Extract the [x, y] coordinate from the center of the cell holding the provided text.  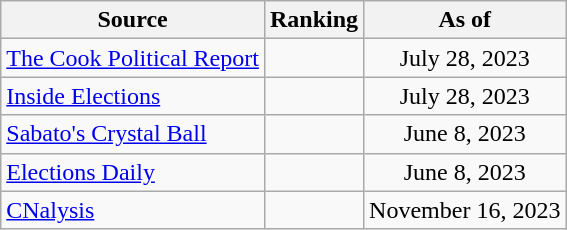
Ranking [314, 20]
Source [133, 20]
The Cook Political Report [133, 58]
CNalysis [133, 210]
As of [465, 20]
Sabato's Crystal Ball [133, 134]
November 16, 2023 [465, 210]
Inside Elections [133, 96]
Elections Daily [133, 172]
